Identify which cell holds the provided text, then report its (x, y) central coordinate. 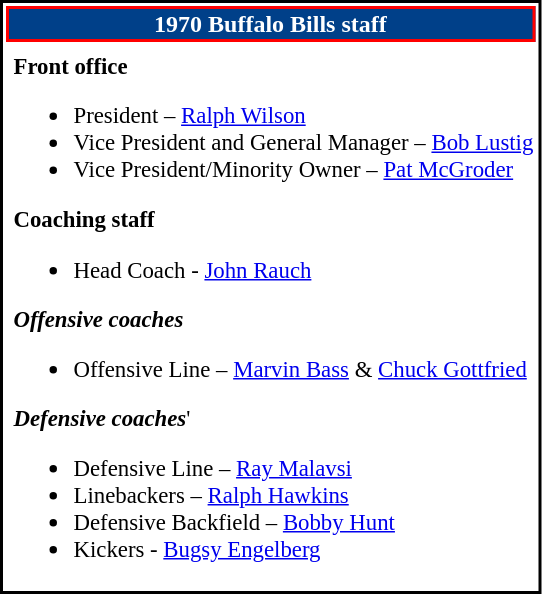
1970 Buffalo Bills staff (270, 24)
